Pinpoint the cell where the given text exists, returning its (X, Y) midpoint coordinate. 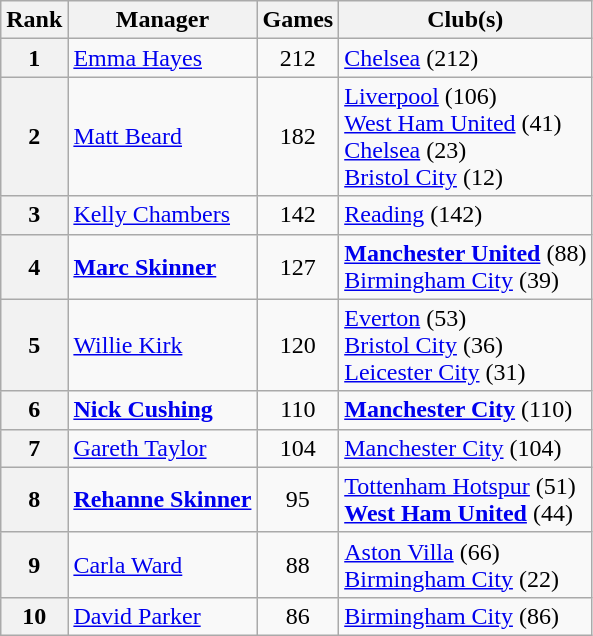
Nick Cushing (162, 410)
Manchester City (110) (466, 410)
88 (298, 564)
3 (34, 215)
142 (298, 215)
Manchester United (88)Birmingham City (39) (466, 266)
6 (34, 410)
Tottenham Hotspur (51)West Ham United (44) (466, 500)
Manager (162, 20)
86 (298, 616)
4 (34, 266)
Everton (53)Bristol City (36)Leicester City (31) (466, 345)
Games (298, 20)
Aston Villa (66)Birmingham City (22) (466, 564)
Matt Beard (162, 136)
110 (298, 410)
Liverpool (106)West Ham United (41)Chelsea (23)Bristol City (12) (466, 136)
Rehanne Skinner (162, 500)
Chelsea (212) (466, 58)
Manchester City (104) (466, 448)
Emma Hayes (162, 58)
5 (34, 345)
212 (298, 58)
Reading (142) (466, 215)
10 (34, 616)
104 (298, 448)
1 (34, 58)
182 (298, 136)
Rank (34, 20)
Birmingham City (86) (466, 616)
Marc Skinner (162, 266)
9 (34, 564)
2 (34, 136)
Willie Kirk (162, 345)
Kelly Chambers (162, 215)
120 (298, 345)
8 (34, 500)
David Parker (162, 616)
95 (298, 500)
Club(s) (466, 20)
127 (298, 266)
7 (34, 448)
Carla Ward (162, 564)
Gareth Taylor (162, 448)
